Extract the (x, y) coordinate from the center of the cell holding the provided text.  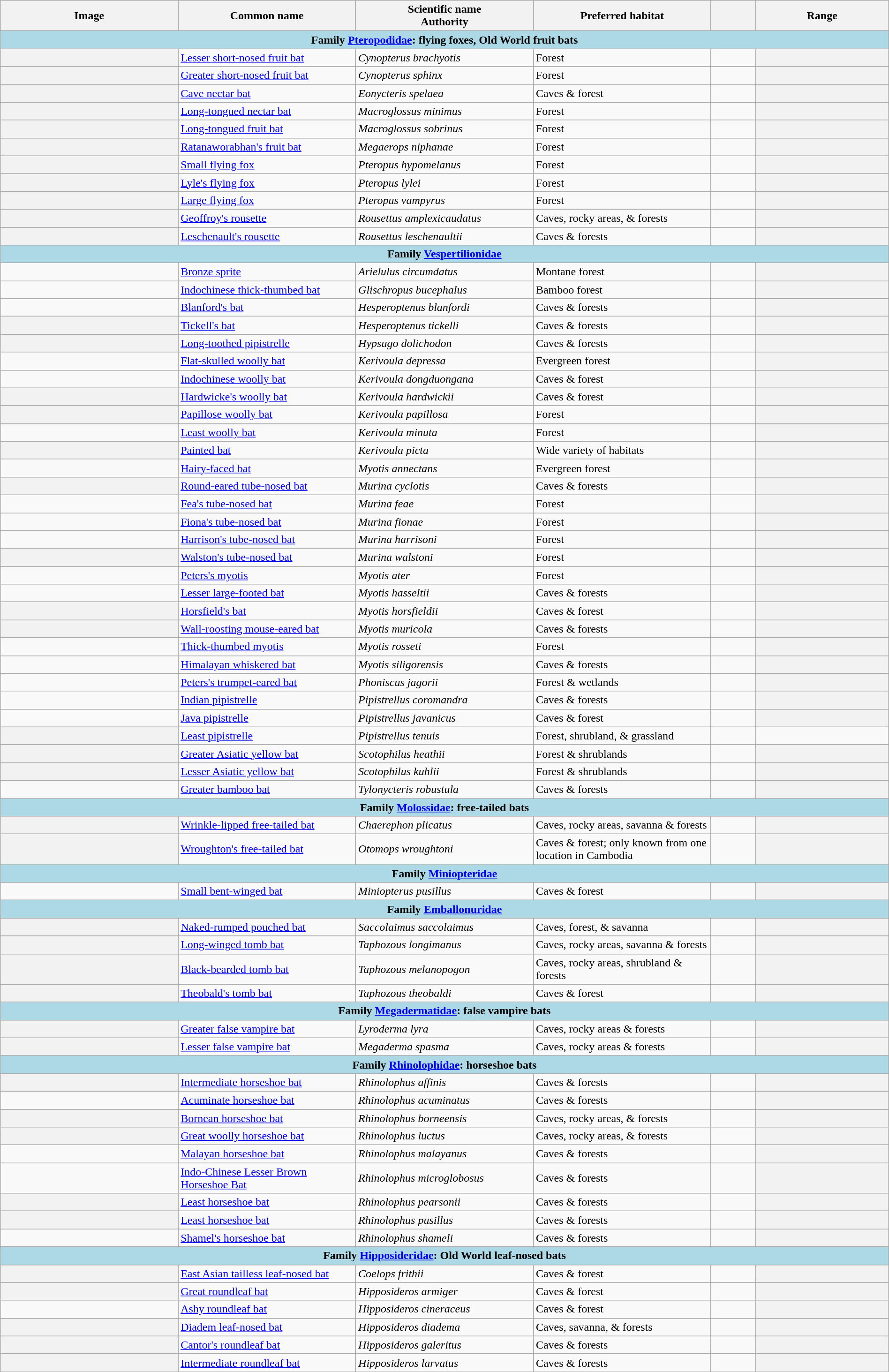
Great woolly horseshoe bat (267, 1136)
Hypsugo dolichodon (444, 343)
Acuminate horseshoe bat (267, 1100)
Hipposideros armiger (444, 1291)
Myotis annectans (444, 468)
Pipistrellus coromandra (444, 700)
Indian pipistrelle (267, 700)
Hesperoptenus tickelli (444, 325)
Indo-Chinese Lesser Brown Horseshoe Bat (267, 1178)
Family Emballonuridae (444, 909)
Rhinolophus affinis (444, 1082)
Scotophilus heathii (444, 754)
Ratanaworabhan's fruit bat (267, 147)
Hardwicke's woolly bat (267, 397)
Family Megadermatidae: false vampire bats (444, 1011)
Phoniscus jagorii (444, 682)
Fiona's tube-nosed bat (267, 522)
Murina fionae (444, 522)
Family Miniopteridae (444, 874)
Range (822, 16)
Rhinolophus malayanus (444, 1154)
Long-toothed pipistrelle (267, 343)
Myotis ater (444, 575)
Myotis rosseti (444, 647)
Hesperoptenus blanfordi (444, 308)
Hipposideros diadema (444, 1327)
Tickell's bat (267, 325)
Greater Asiatic yellow bat (267, 754)
Hairy-faced bat (267, 468)
Large flying fox (267, 200)
Myotis horsfieldii (444, 611)
Image (89, 16)
Great roundleaf bat (267, 1291)
Walston's tube-nosed bat (267, 558)
Montane forest (622, 272)
Lesser Asiatic yellow bat (267, 771)
Rhinolophus microglobosus (444, 1178)
Hipposideros galeritus (444, 1345)
Black-bearded tomb bat (267, 969)
Family Rhinolophidae: horseshoe bats (444, 1064)
Glischropus bucephalus (444, 290)
Indochinese thick-thumbed bat (267, 290)
Murina cyclotis (444, 486)
Tylonycteris robustula (444, 789)
Macroglossus minimus (444, 111)
Lesser short-nosed fruit bat (267, 58)
Megaderma spasma (444, 1047)
Taphozous longimanus (444, 945)
Hipposideros larvatus (444, 1363)
Naked-rumped pouched bat (267, 927)
Cave nectar bat (267, 93)
Fea's tube-nosed bat (267, 504)
Blanford's bat (267, 308)
Long-tongued fruit bat (267, 129)
East Asian tailless leaf-nosed bat (267, 1274)
Murina feae (444, 504)
Scotophilus kuhlii (444, 771)
Ashy roundleaf bat (267, 1309)
Arielulus circumdatus (444, 272)
Kerivoula depressa (444, 361)
Greater false vampire bat (267, 1029)
Myotis muricola (444, 629)
Hipposideros cineraceus (444, 1309)
Horsfield's bat (267, 611)
Rousettus amplexicaudatus (444, 218)
Miniopterus pusillus (444, 891)
Indochinese woolly bat (267, 379)
Murina harrisoni (444, 540)
Papillose woolly bat (267, 415)
Rousettus leschenaultii (444, 236)
Small bent-winged bat (267, 891)
Long-winged tomb bat (267, 945)
Long-tongued nectar bat (267, 111)
Intermediate roundleaf bat (267, 1363)
Family Molossidae: free-tailed bats (444, 807)
Pipistrellus javanicus (444, 718)
Lesser large-footed bat (267, 593)
Rhinolophus luctus (444, 1136)
Kerivoula minuta (444, 432)
Cantor's roundleaf bat (267, 1345)
Scientific nameAuthority (444, 16)
Common name (267, 16)
Kerivoula picta (444, 450)
Cynopterus sphinx (444, 75)
Least pipistrelle (267, 736)
Java pipistrelle (267, 718)
Peters's myotis (267, 575)
Caves & forest; only known from one location in Cambodia (622, 850)
Macroglossus sobrinus (444, 129)
Myotis siligorensis (444, 664)
Greater bamboo bat (267, 789)
Lyroderma lyra (444, 1029)
Intermediate horseshoe bat (267, 1082)
Rhinolophus acuminatus (444, 1100)
Pteropus lylei (444, 182)
Painted bat (267, 450)
Himalayan whiskered bat (267, 664)
Otomops wroughtoni (444, 850)
Small flying fox (267, 165)
Megaerops niphanae (444, 147)
Forest & wetlands (622, 682)
Rhinolophus pusillus (444, 1220)
Pipistrellus tenuis (444, 736)
Wroughton's free-tailed bat (267, 850)
Pteropus vampyrus (444, 200)
Greater short-nosed fruit bat (267, 75)
Bronze sprite (267, 272)
Eonycteris spelaea (444, 93)
Taphozous melanopogon (444, 969)
Caves, rocky areas, shrubland & forests (622, 969)
Forest, shrubland, & grassland (622, 736)
Coelops frithii (444, 1274)
Theobald's tomb bat (267, 993)
Geoffroy's rousette (267, 218)
Family Vespertilionidae (444, 254)
Taphozous theobaldi (444, 993)
Lyle's flying fox (267, 182)
Leschenault's rousette (267, 236)
Malayan horseshoe bat (267, 1154)
Kerivoula papillosa (444, 415)
Family Hipposideridae: Old World leaf-nosed bats (444, 1256)
Lesser false vampire bat (267, 1047)
Caves, savanna, & forests (622, 1327)
Family Pteropodidae: flying foxes, Old World fruit bats (444, 40)
Round-eared tube-nosed bat (267, 486)
Kerivoula dongduongana (444, 379)
Shamel's horseshoe bat (267, 1238)
Wide variety of habitats (622, 450)
Rhinolophus pearsonii (444, 1202)
Preferred habitat (622, 16)
Rhinolophus borneensis (444, 1118)
Kerivoula hardwickii (444, 397)
Rhinolophus shameli (444, 1238)
Bornean horseshoe bat (267, 1118)
Caves, forest, & savanna (622, 927)
Thick-thumbed myotis (267, 647)
Least woolly bat (267, 432)
Flat-skulled woolly bat (267, 361)
Bamboo forest (622, 290)
Harrison's tube-nosed bat (267, 540)
Cynopterus brachyotis (444, 58)
Saccolaimus saccolaimus (444, 927)
Pteropus hypomelanus (444, 165)
Diadem leaf-nosed bat (267, 1327)
Peters's trumpet-eared bat (267, 682)
Wall-roosting mouse-eared bat (267, 629)
Chaerephon plicatus (444, 825)
Wrinkle-lipped free-tailed bat (267, 825)
Myotis hasseltii (444, 593)
Murina walstoni (444, 558)
